Provide the [x, y] coordinate of the cell's center where the given text is located.  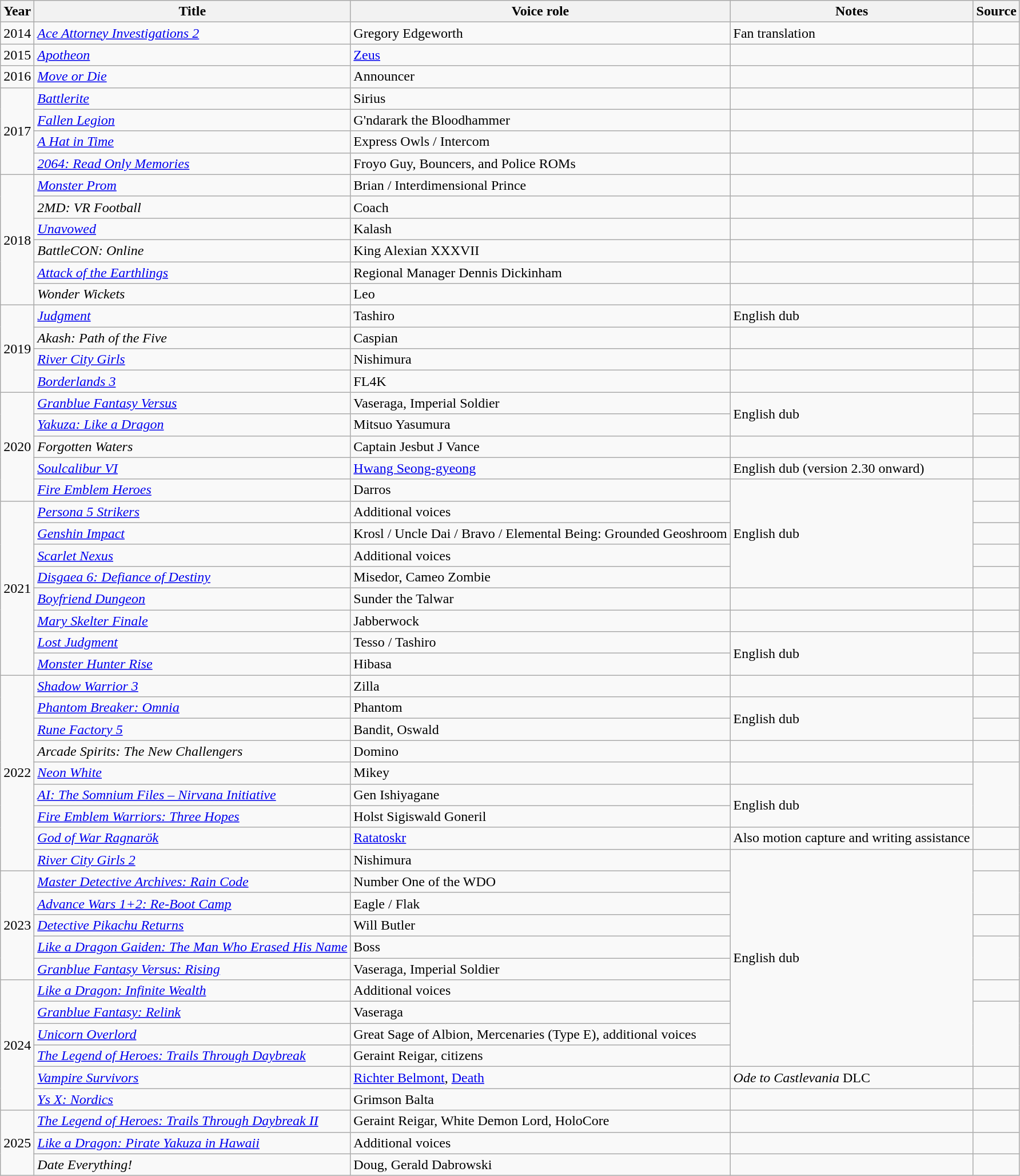
Regional Manager Dennis Dickinham [540, 273]
G'ndarark the Bloodhammer [540, 120]
Phantom Breaker: Omnia [192, 708]
English dub (version 2.30 onward) [852, 468]
Eagle / Flak [540, 903]
Fire Emblem Warriors: Three Hopes [192, 816]
2022 [17, 773]
Boss [540, 947]
Great Sage of Albion, Mercenaries (Type E), additional voices [540, 1034]
Date Everything! [192, 1165]
Misedor, Cameo Zombie [540, 577]
Master Detective Archives: Rain Code [192, 882]
Geraint Reigar, citizens [540, 1056]
God of War Ragnarök [192, 838]
Borderlands 3 [192, 381]
Zilla [540, 686]
Ys X: Nordics [192, 1099]
2021 [17, 588]
2014 [17, 33]
Arcade Spirits: The New Challengers [192, 751]
Vaseraga [540, 1012]
Mary Skelter Finale [192, 620]
Voice role [540, 11]
Apotheon [192, 55]
Captain Jesbut J Vance [540, 447]
A Hat in Time [192, 142]
Like a Dragon Gaiden: The Man Who Erased His Name [192, 947]
Scarlet Nexus [192, 555]
2019 [17, 349]
Froyo Guy, Bouncers, and Police ROMs [540, 164]
Boyfriend Dungeon [192, 599]
AI: The Somnium Files – Nirvana Initiative [192, 795]
Announcer [540, 77]
Fire Emblem Heroes [192, 490]
Phantom [540, 708]
BattleCON: Online [192, 250]
Jabberwock [540, 620]
Judgment [192, 316]
2025 [17, 1143]
Holst Sigiswald Goneril [540, 816]
Disgaea 6: Defiance of Destiny [192, 577]
Will Butler [540, 925]
Grimson Balta [540, 1099]
Darros [540, 490]
Notes [852, 11]
Title [192, 11]
Express Owls / Intercom [540, 142]
River City Girls 2 [192, 860]
Geraint Reigar, White Demon Lord, HoloCore [540, 1121]
Sunder the Talwar [540, 599]
Granblue Fantasy Versus [192, 403]
Forgotten Waters [192, 447]
Zeus [540, 55]
Vampire Survivors [192, 1078]
2023 [17, 925]
Like a Dragon: Infinite Wealth [192, 991]
Fan translation [852, 33]
Monster Hunter Rise [192, 664]
Genshin Impact [192, 533]
Brian / Interdimensional Prince [540, 185]
Tesso / Tashiro [540, 643]
Soulcalibur VI [192, 468]
Domino [540, 751]
Neon White [192, 773]
Battlerite [192, 98]
Unavowed [192, 229]
2064: Read Only Memories [192, 164]
Move or Die [192, 77]
Krosl / Uncle Dai / Bravo / Elemental Being: Grounded Geoshroom [540, 533]
Mikey [540, 773]
2015 [17, 55]
Like a Dragon: Pirate Yakuza in Hawaii [192, 1143]
King Alexian XXXVII [540, 250]
Ace Attorney Investigations 2 [192, 33]
2020 [17, 447]
Granblue Fantasy: Relink [192, 1012]
Bandit, Oswald [540, 729]
Wonder Wickets [192, 294]
Detective Pikachu Returns [192, 925]
Doug, Gerald Dabrowski [540, 1165]
Shadow Warrior 3 [192, 686]
Richter Belmont, Death [540, 1078]
Mitsuo Yasumura [540, 425]
Number One of the WDO [540, 882]
River City Girls [192, 360]
Coach [540, 207]
Sirius [540, 98]
Also motion capture and writing assistance [852, 838]
Unicorn Overlord [192, 1034]
Caspian [540, 338]
FL4K [540, 381]
Yakuza: Like a Dragon [192, 425]
2MD: VR Football [192, 207]
Rune Factory 5 [192, 729]
2017 [17, 131]
The Legend of Heroes: Trails Through Daybreak [192, 1056]
2018 [17, 240]
Fallen Legion [192, 120]
Gen Ishiyagane [540, 795]
Monster Prom [192, 185]
Source [996, 11]
Tashiro [540, 316]
Ratatoskr [540, 838]
Granblue Fantasy Versus: Rising [192, 969]
Persona 5 Strikers [192, 512]
Year [17, 11]
Leo [540, 294]
2024 [17, 1045]
Kalash [540, 229]
Attack of the Earthlings [192, 273]
Hwang Seong-gyeong [540, 468]
Hibasa [540, 664]
Gregory Edgeworth [540, 33]
2016 [17, 77]
Advance Wars 1+2: Re-Boot Camp [192, 903]
The Legend of Heroes: Trails Through Daybreak II [192, 1121]
Ode to Castlevania DLC [852, 1078]
Lost Judgment [192, 643]
Akash: Path of the Five [192, 338]
